Identify which cell holds the provided text, then report its (x, y) central coordinate. 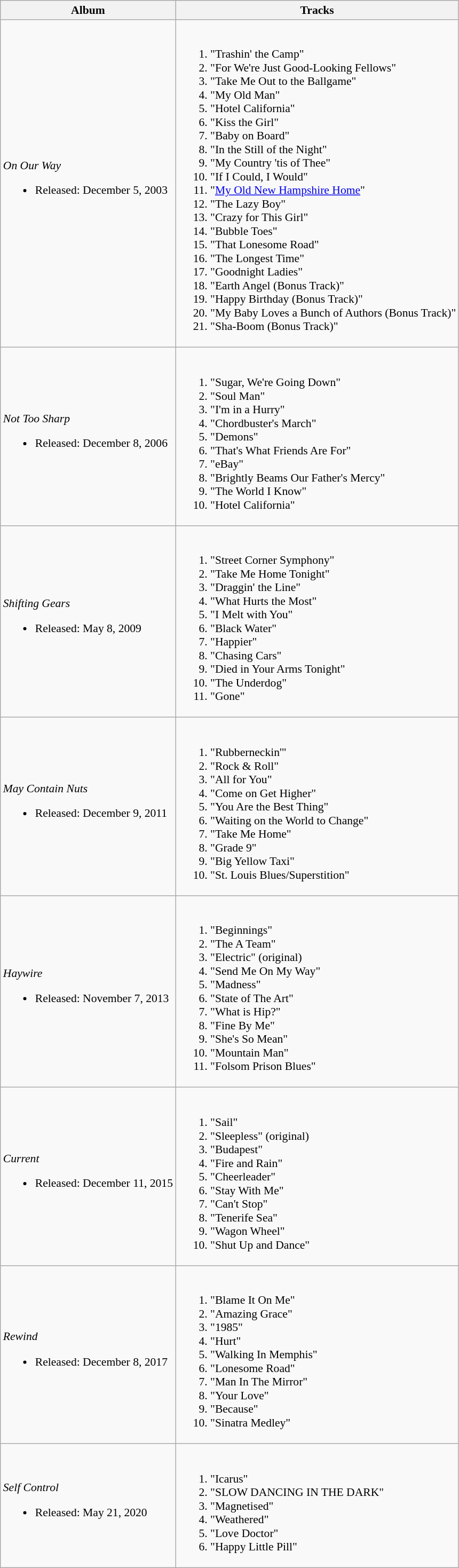
"Icarus""SLOW DANCING IN THE DARK""Magnetised""Weathered""Love Doctor""Happy Little Pill" (317, 1506)
On Our WayReleased: December 5, 2003 (88, 184)
HaywireReleased: November 7, 2013 (88, 992)
"Blame It On Me""Amazing Grace""1985""Hurt""Walking In Memphis""Lonesome Road""Man In The Mirror""Your Love""Because""Sinatra Medley" (317, 1355)
CurrentReleased: December 11, 2015 (88, 1177)
Not Too SharpReleased: December 8, 2006 (88, 437)
Album (88, 10)
Tracks (317, 10)
May Contain NutsReleased: December 9, 2011 (88, 807)
"Sail""Sleepless" (original)"Budapest""Fire and Rain""Cheerleader""Stay With Me""Can't Stop""Tenerife Sea""Wagon Wheel""Shut Up and Dance" (317, 1177)
Shifting GearsReleased: May 8, 2009 (88, 621)
RewindReleased: December 8, 2017 (88, 1355)
Self ControlReleased: May 21, 2020 (88, 1506)
